Return the [x, y] coordinate for the center point of the cell that contains the specified text.  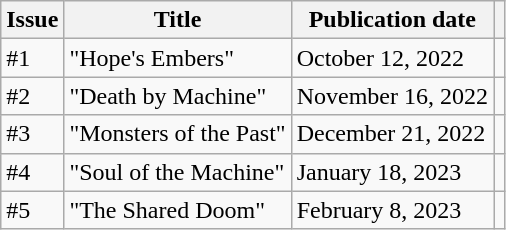
#3 [32, 134]
#1 [32, 58]
Issue [32, 20]
"Soul of the Machine" [178, 172]
January 18, 2023 [392, 172]
"Hope's Embers" [178, 58]
Publication date [392, 20]
#5 [32, 210]
"Monsters of the Past" [178, 134]
#4 [32, 172]
December 21, 2022 [392, 134]
"Death by Machine" [178, 96]
"The Shared Doom" [178, 210]
November 16, 2022 [392, 96]
#2 [32, 96]
Title [178, 20]
February 8, 2023 [392, 210]
October 12, 2022 [392, 58]
